Provide the [x, y] coordinate of the cell's center where the given text is located.  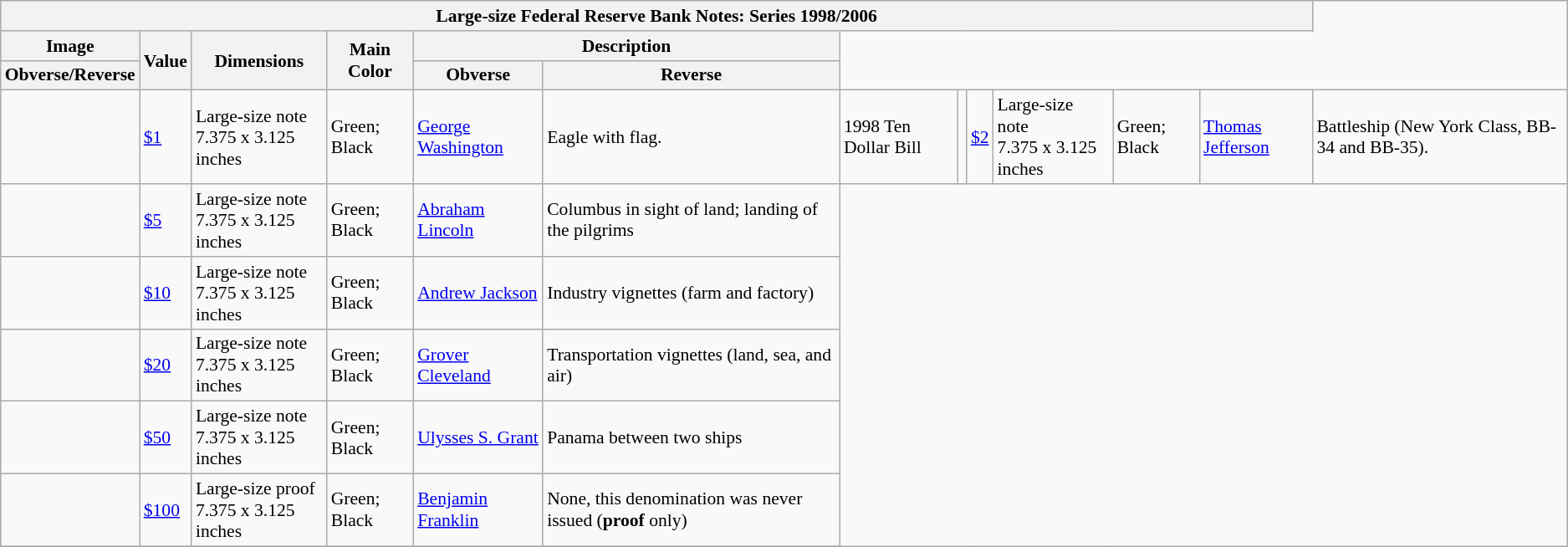
Obverse [478, 75]
$5 [166, 221]
$20 [166, 365]
Value [166, 60]
Image [70, 46]
Battleship (New York Class, BB-34 and BB-35). [1439, 137]
Main Color [370, 60]
Description [626, 46]
Large-size proof7.375 x 3.125 inches [259, 510]
Grover Cleveland [478, 365]
1998 Ten Dollar Bill [899, 137]
$50 [166, 438]
$1 [166, 137]
Andrew Jackson [478, 293]
Obverse/Reverse [70, 75]
Thomas Jefferson [1256, 137]
Eagle with flag. [691, 137]
Dimensions [259, 60]
Reverse [691, 75]
Large-size Federal Reserve Bank Notes: Series 1998/2006 [657, 16]
None, this denomination was never issued (proof only) [691, 510]
$100 [166, 510]
Panama between two ships [691, 438]
Columbus in sight of land; landing of the pilgrims [691, 221]
Transportation vignettes (land, sea, and air) [691, 365]
Benjamin Franklin [478, 510]
George Washington [478, 137]
$2 [980, 137]
$10 [166, 293]
Abraham Lincoln [478, 221]
Industry vignettes (farm and factory) [691, 293]
Ulysses S. Grant [478, 438]
